Capture the cell that displays the provided text and extract its [X, Y] central coordinate. 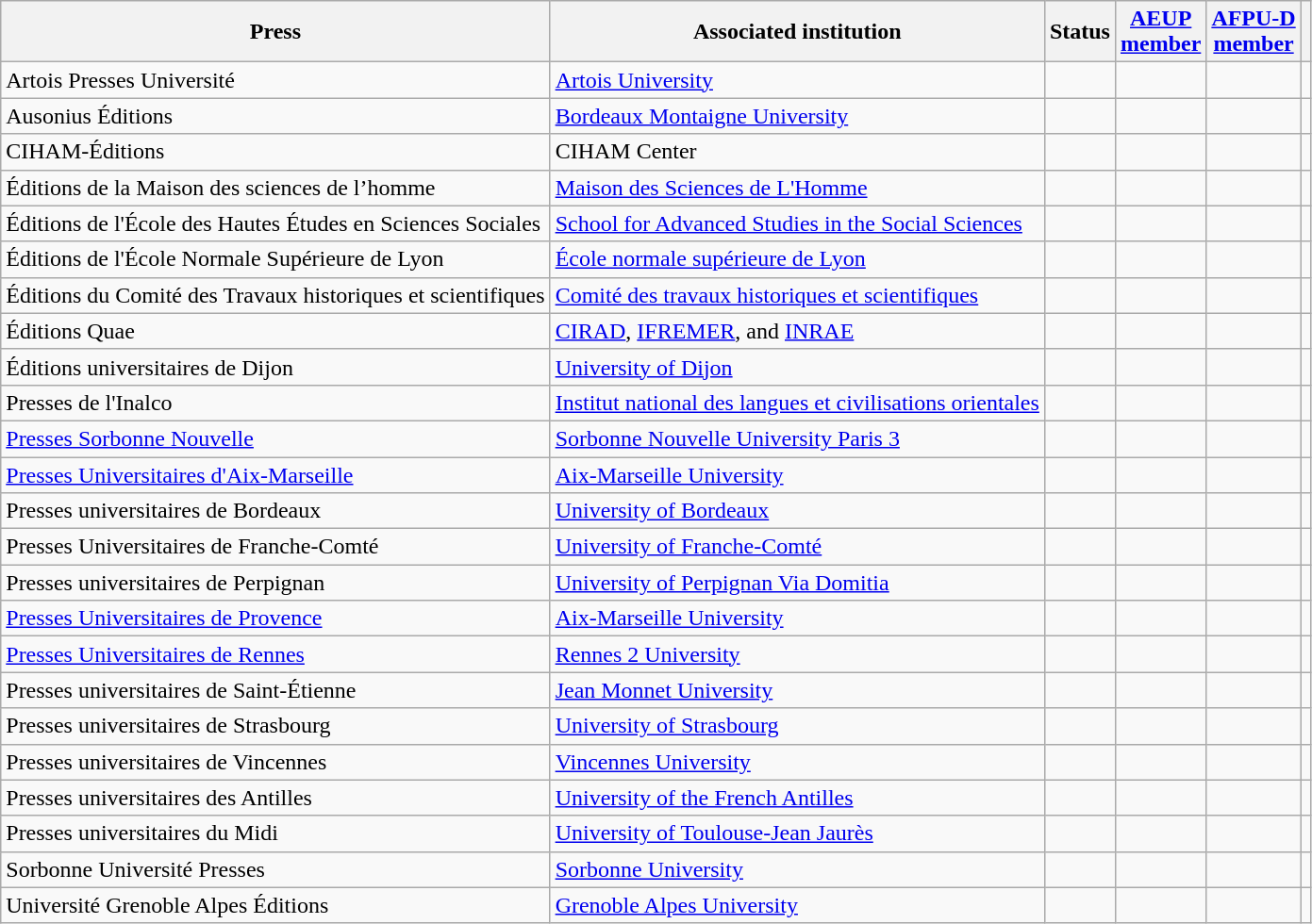
Press [275, 32]
Presses Universitaires de Provence [275, 619]
CIRAD, IFREMER, and INRAE [797, 331]
Bordeaux Montaigne University [797, 116]
Jean Monnet University [797, 690]
Artois University [797, 80]
Associated institution [797, 32]
Artois Presses Université [275, 80]
AFPU-Dmember [1254, 32]
AEUPmember [1160, 32]
Presses universitaires de Perpignan [275, 583]
University of the French Antilles [797, 798]
Presses universitaires de Vincennes [275, 762]
Éditions universitaires de Dijon [275, 367]
Maison des Sciences de L'Homme [797, 188]
Presses universitaires de Strasbourg [275, 726]
University of Dijon [797, 367]
Presses Universitaires de Franche-Comté [275, 547]
Grenoble Alpes University [797, 905]
Status [1079, 32]
University of Toulouse-Jean Jaurès [797, 833]
Éditions de l'École Normale Supérieure de Lyon [275, 259]
Institut national des langues et civilisations orientales [797, 403]
School for Advanced Studies in the Social Sciences [797, 223]
Presses Sorbonne Nouvelle [275, 438]
Vincennes University [797, 762]
Rennes 2 University [797, 654]
Sorbonne University [797, 869]
University of Bordeaux [797, 511]
Presses universitaires des Antilles [275, 798]
Presses Universitaires d'Aix-Marseille [275, 474]
CIHAM-Éditions [275, 152]
Ausonius Éditions [275, 116]
École normale supérieure de Lyon [797, 259]
Sorbonne Nouvelle University Paris 3 [797, 438]
Sorbonne Université Presses [275, 869]
Éditions de la Maison des sciences de l’homme [275, 188]
Presses universitaires de Bordeaux [275, 511]
University of Strasbourg [797, 726]
Presses universitaires de Saint-Étienne [275, 690]
Université Grenoble Alpes Éditions [275, 905]
University of Franche-Comté [797, 547]
University of Perpignan Via Domitia [797, 583]
Presses de l'Inalco [275, 403]
Éditions du Comité des Travaux historiques et scientifiques [275, 295]
Presses Universitaires de Rennes [275, 654]
Éditions Quae [275, 331]
CIHAM Center [797, 152]
Comité des travaux historiques et scientifiques [797, 295]
Presses universitaires du Midi [275, 833]
Éditions de l'École des Hautes Études en Sciences Sociales [275, 223]
